Return the (x, y) coordinate for the center point of the cell that contains the specified text.  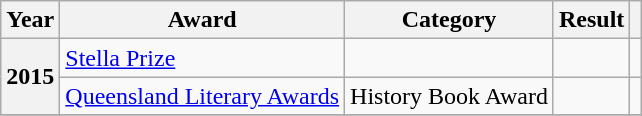
Stella Prize (202, 58)
Result (591, 20)
History Book Award (450, 96)
Queensland Literary Awards (202, 96)
Category (450, 20)
Award (202, 20)
Year (30, 20)
2015 (30, 77)
